Detect which cell encompasses the target text, then output its (x, y) center coordinate. 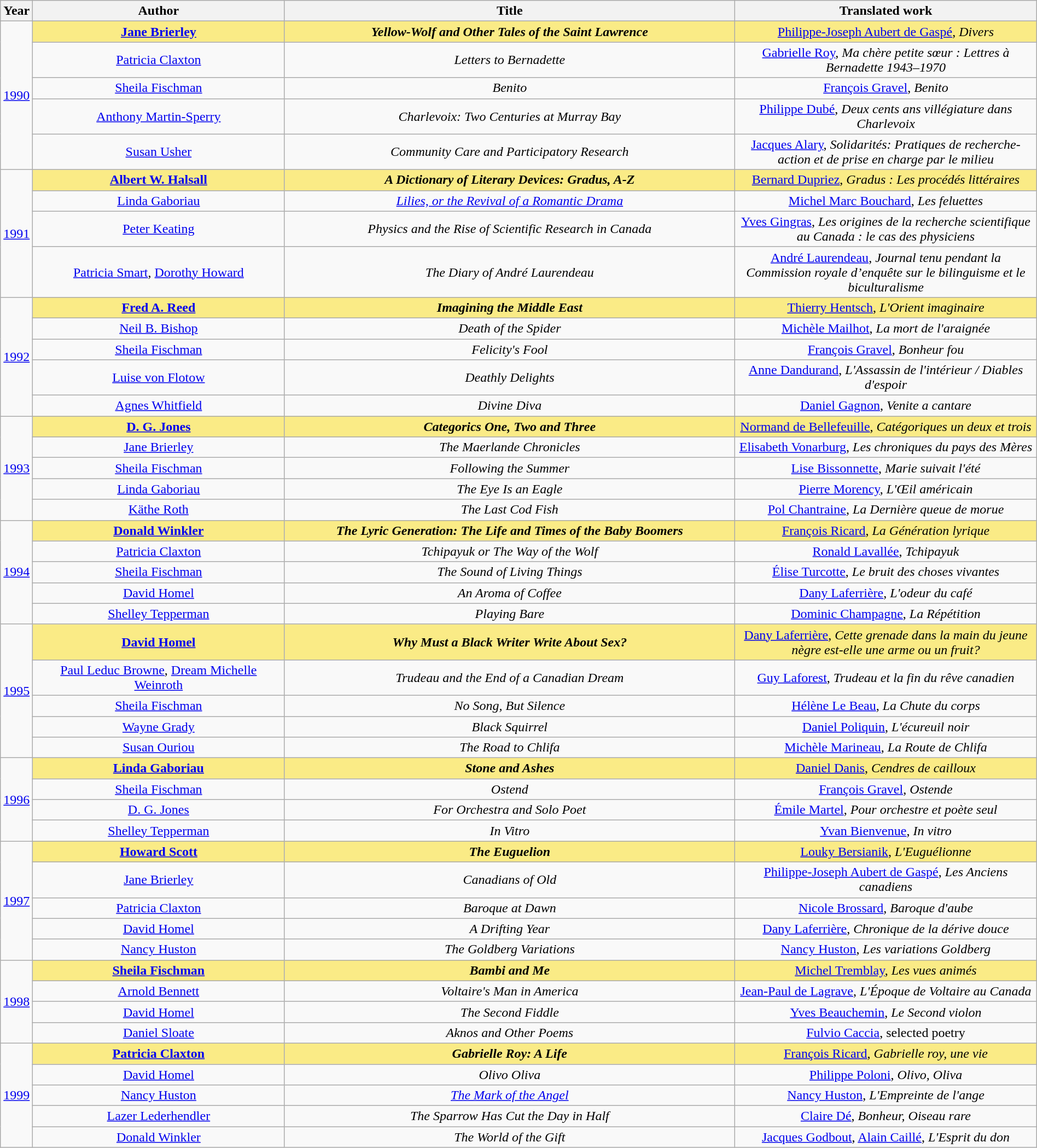
Nicole Brossard, Baroque d'aube (886, 908)
Aknos and Other Poems (510, 1033)
Fred A. Reed (159, 307)
Why Must a Black Writer Write About Sex? (510, 642)
1999 (16, 1095)
1992 (16, 357)
Black Squirrel (510, 727)
A Dictionary of Literary Devices: Gradus, A-Z (510, 180)
Normand de Bellefeuille, Catégoriques un deux et trois (886, 427)
Baroque at Dawn (510, 908)
Anthony Martin-Sperry (159, 116)
1991 (16, 233)
Pierre Morency, L'Œil américain (886, 489)
Imagining the Middle East (510, 307)
Canadians of Old (510, 879)
The Diary of André Laurendeau (510, 272)
Felicity's Fool (510, 349)
In Vitro (510, 831)
Claire Dé, Bonheur, Oiseau rare (886, 1116)
Yves Beauchemin, Le Second violon (886, 1012)
Dominic Champagne, La Répétition (886, 614)
Michèle Mailhot, La mort de l'araignée (886, 328)
François Gravel, Benito (886, 88)
Neil B. Bishop (159, 328)
Fulvio Caccia, selected poetry (886, 1033)
Dany Laferrière, Chronique de la dérive douce (886, 929)
Following the Summer (510, 468)
1998 (16, 1001)
The Maerlande Chronicles (510, 447)
Gabrielle Roy, Ma chère petite sœur : Lettres à Bernadette 1943–1970 (886, 60)
The Sound of Living Things (510, 572)
André Laurendeau, Journal tenu pendant la Commission royale d’enquête sur le bilinguisme et le biculturalisme (886, 272)
Jacques Godbout, Alain Caillé, L'Esprit du don (886, 1137)
1993 (16, 468)
Jean-Paul de Lagrave, L'Époque de Voltaire au Canada (886, 991)
François Ricard, La Génération lyrique (886, 531)
Physics and the Rise of Scientific Research in Canada (510, 229)
Élise Turcotte, Le bruit des choses vivantes (886, 572)
Stone and Ashes (510, 768)
Letters to Bernadette (510, 60)
Categorics One, Two and Three (510, 427)
Philippe-Joseph Aubert de Gaspé, Divers (886, 32)
The Euguelion (510, 852)
The Last Cod Fish (510, 510)
1996 (16, 800)
1994 (16, 572)
Ostend (510, 789)
The Sparrow Has Cut the Day in Half (510, 1116)
Daniel Sloate (159, 1033)
Playing Bare (510, 614)
Olivo Oliva (510, 1075)
Tchipayuk or The Way of the Wolf (510, 551)
Translated work (886, 11)
Voltaire's Man in America (510, 991)
Divine Diva (510, 406)
Daniel Gagnon, Venite a cantare (886, 406)
Dany Laferrière, L'odeur du café (886, 593)
Peter Keating (159, 229)
Daniel Danis, Cendres de cailloux (886, 768)
Paul Leduc Browne, Dream Michelle Weinroth (159, 677)
Deathly Delights (510, 377)
The Goldberg Variations (510, 949)
Thierry Hentsch, L'Orient imaginaire (886, 307)
Author (159, 11)
Jacques Alary, Solidarités: Pratiques de recherche-action et de prise en charge par le milieu (886, 152)
Trudeau and the End of a Canadian Dream (510, 677)
Dany Laferrière, Cette grenade dans la main du jeune nègre est-elle une arme ou un fruit? (886, 642)
Gabrielle Roy: A Life (510, 1053)
Susan Ouriou (159, 748)
Yves Gingras, Les origines de la recherche scientifique au Canada : le cas des physiciens (886, 229)
Pol Chantraine, La Dernière queue de morue (886, 510)
François Gravel, Ostende (886, 789)
Susan Usher (159, 152)
Michel Tremblay, Les vues animés (886, 970)
Community Care and Participatory Research (510, 152)
Lazer Lederhendler (159, 1116)
Michel Marc Bouchard, Les feluettes (886, 201)
The Road to Chlifa (510, 748)
For Orchestra and Solo Poet (510, 810)
An Aroma of Coffee (510, 593)
Patricia Smart, Dorothy Howard (159, 272)
Ronald Lavallée, Tchipayuk (886, 551)
1990 (16, 95)
Nancy Huston, Les variations Goldberg (886, 949)
1995 (16, 691)
A Drifting Year (510, 929)
Bernard Dupriez, Gradus : Les procédés littéraires (886, 180)
Wayne Grady (159, 727)
Philippe Poloni, Olivo, Oliva (886, 1075)
Agnes Whitfield (159, 406)
Elisabeth Vonarburg, Les chroniques du pays des Mères (886, 447)
Arnold Bennett (159, 991)
No Song, But Silence (510, 706)
Daniel Poliquin, L'écureuil noir (886, 727)
Howard Scott (159, 852)
Anne Dandurand, L'Assassin de l'intérieur / Diables d'espoir (886, 377)
Bambi and Me (510, 970)
Lise Bissonnette, Marie suivait l'été (886, 468)
The Mark of the Angel (510, 1095)
Benito (510, 88)
Luise von Flotow (159, 377)
The Eye Is an Eagle (510, 489)
Philippe-Joseph Aubert de Gaspé, Les Anciens canadiens (886, 879)
Guy Laforest, Trudeau et la fin du rêve canadien (886, 677)
Yvan Bienvenue, In vitro (886, 831)
Louky Bersianik, L'Euguélionne (886, 852)
Philippe Dubé, Deux cents ans villégiature dans Charlevoix (886, 116)
François Gravel, Bonheur fou (886, 349)
Käthe Roth (159, 510)
1997 (16, 900)
Death of the Spider (510, 328)
The World of the Gift (510, 1137)
Year (16, 11)
Lilies, or the Revival of a Romantic Drama (510, 201)
Yellow-Wolf and Other Tales of the Saint Lawrence (510, 32)
The Lyric Generation: The Life and Times of the Baby Boomers (510, 531)
François Ricard, Gabrielle roy, une vie (886, 1053)
Title (510, 11)
Michèle Marineau, La Route de Chlifa (886, 748)
Nancy Huston, L'Empreinte de l'ange (886, 1095)
Émile Martel, Pour orchestre et poète seul (886, 810)
Charlevoix: Two Centuries at Murray Bay (510, 116)
The Second Fiddle (510, 1012)
Hélène Le Beau, La Chute du corps (886, 706)
Albert W. Halsall (159, 180)
